Search for the cell housing the specified text and yield its (X, Y) center coordinate. 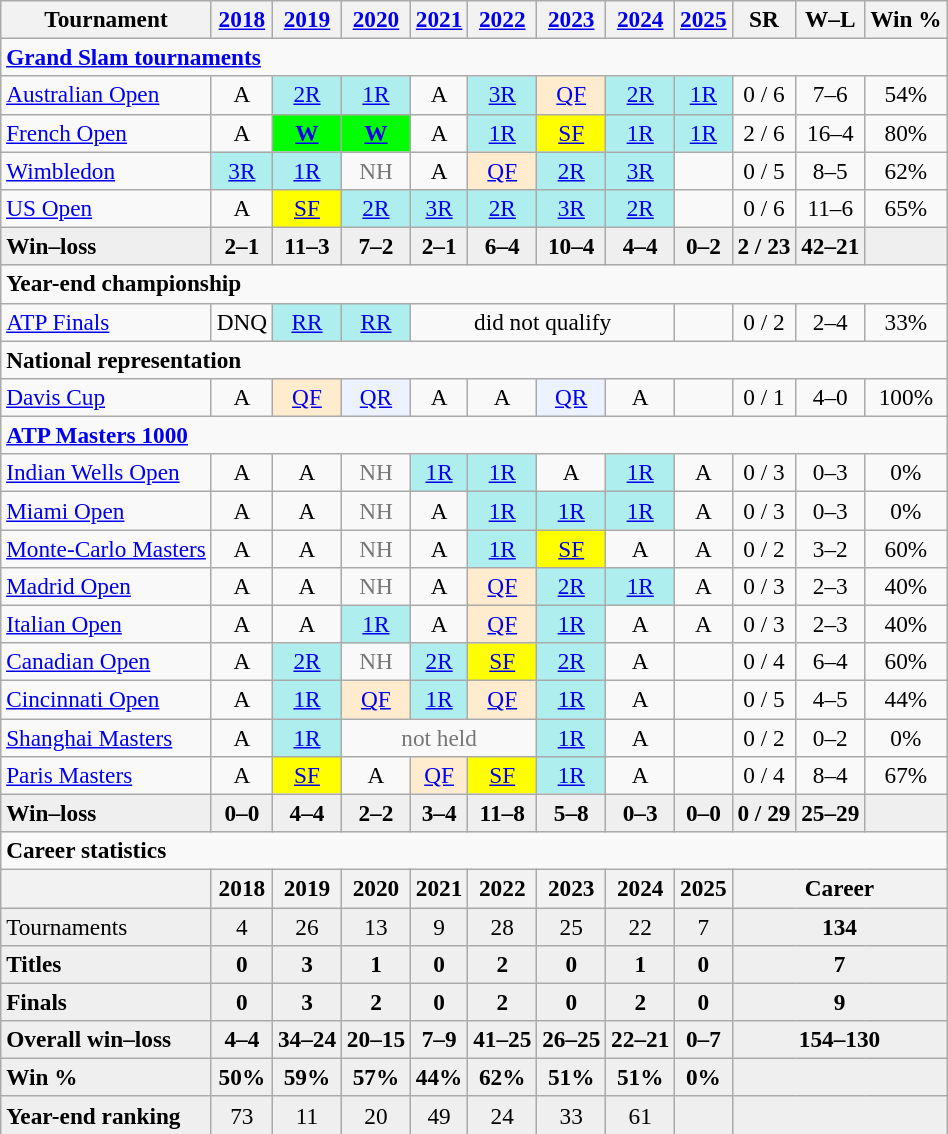
34–24 (306, 1039)
Shanghai Masters (106, 737)
US Open (106, 208)
134 (840, 926)
22 (640, 926)
50% (242, 1077)
Tournaments (106, 926)
13 (376, 926)
8–5 (830, 170)
41–25 (502, 1039)
16–4 (830, 133)
Finals (106, 1002)
Grand Slam tournaments (474, 57)
11–3 (306, 246)
25 (572, 926)
Career statistics (474, 850)
National representation (474, 359)
33 (572, 1115)
French Open (106, 133)
ATP Finals (106, 322)
26–25 (572, 1039)
Davis Cup (106, 397)
Career (840, 888)
2 / 6 (764, 133)
ATP Masters 1000 (474, 435)
Indian Wells Open (106, 473)
33% (906, 322)
73 (242, 1115)
2 / 23 (764, 246)
57% (376, 1077)
5–8 (572, 813)
11–8 (502, 813)
4 (242, 926)
Monte-Carlo Masters (106, 548)
0–7 (704, 1039)
59% (306, 1077)
3–2 (830, 548)
Canadian Open (106, 662)
Tournament (106, 19)
Overall win–loss (106, 1039)
not held (438, 737)
49 (438, 1115)
Year-end ranking (106, 1115)
20–15 (376, 1039)
Wimbledon (106, 170)
8–4 (830, 775)
W–L (830, 19)
100% (906, 397)
Paris Masters (106, 775)
20 (376, 1115)
Cincinnati Open (106, 699)
4–5 (830, 699)
10–4 (572, 246)
2–2 (376, 813)
42–21 (830, 246)
7–9 (438, 1039)
4–0 (830, 397)
DNQ (242, 322)
Miami Open (106, 510)
Madrid Open (106, 586)
Year-end championship (474, 284)
3–4 (438, 813)
did not qualify (542, 322)
0 / 1 (764, 397)
154–130 (840, 1039)
80% (906, 133)
11 (306, 1115)
Titles (106, 964)
26 (306, 926)
22–21 (640, 1039)
65% (906, 208)
11–6 (830, 208)
24 (502, 1115)
7–6 (830, 95)
54% (906, 95)
28 (502, 926)
7–2 (376, 246)
Italian Open (106, 624)
67% (906, 775)
Australian Open (106, 95)
61 (640, 1115)
25–29 (830, 813)
SR (764, 19)
2–4 (830, 322)
0 / 29 (764, 813)
